Pinpoint the cell where the given text exists, returning its [x, y] midpoint coordinate. 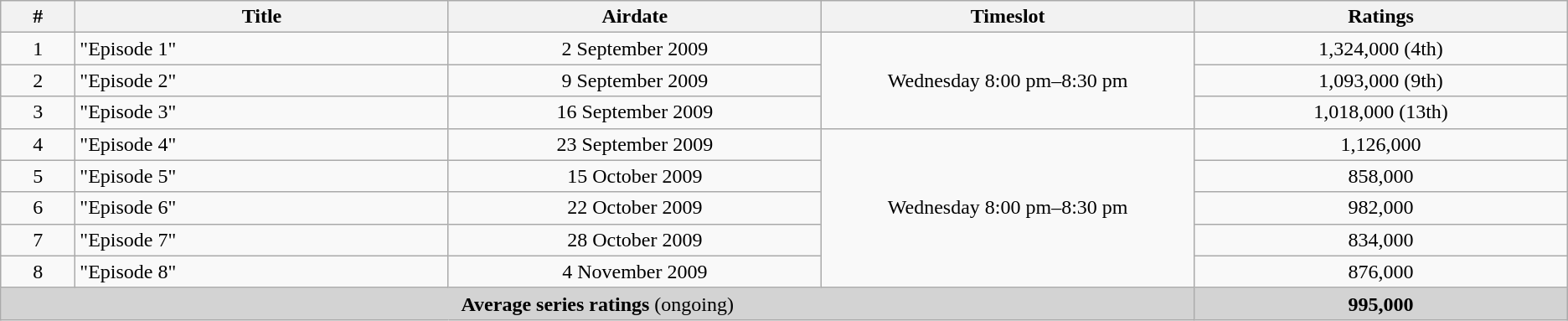
7 [39, 240]
Airdate [635, 17]
"Episode 5" [261, 176]
Average series ratings (ongoing) [598, 303]
995,000 [1380, 303]
4 November 2009 [635, 272]
15 October 2009 [635, 176]
4 [39, 144]
28 October 2009 [635, 240]
"Episode 1" [261, 49]
1,126,000 [1380, 144]
23 September 2009 [635, 144]
"Episode 3" [261, 112]
1,324,000 (4th) [1380, 49]
2 September 2009 [635, 49]
22 October 2009 [635, 208]
1,018,000 (13th) [1380, 112]
9 September 2009 [635, 80]
16 September 2009 [635, 112]
3 [39, 112]
"Episode 8" [261, 272]
"Episode 6" [261, 208]
8 [39, 272]
"Episode 4" [261, 144]
Timeslot [1007, 17]
Title [261, 17]
1,093,000 (9th) [1380, 80]
2 [39, 80]
858,000 [1380, 176]
"Episode 7" [261, 240]
6 [39, 208]
5 [39, 176]
1 [39, 49]
"Episode 2" [261, 80]
876,000 [1380, 272]
834,000 [1380, 240]
Ratings [1380, 17]
# [39, 17]
982,000 [1380, 208]
